Output the (X, Y) coordinate of the center of the cell containing the given text.  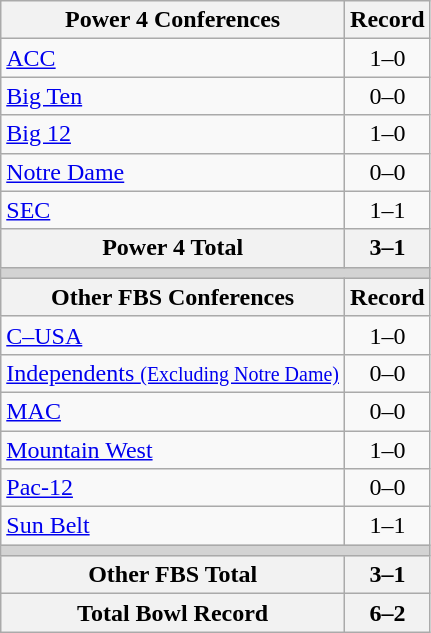
Mountain West (173, 449)
Notre Dame (173, 172)
C–USA (173, 335)
Power 4 Conferences (173, 20)
ACC (173, 58)
Other FBS Conferences (173, 297)
MAC (173, 411)
Independents (Excluding Notre Dame) (173, 373)
Big Ten (173, 96)
Sun Belt (173, 526)
Total Bowl Record (173, 613)
Power 4 Total (173, 248)
SEC (173, 210)
Pac-12 (173, 488)
Other FBS Total (173, 575)
Big 12 (173, 134)
6–2 (388, 613)
